Detect which cell encompasses the target text, then output its [x, y] center coordinate. 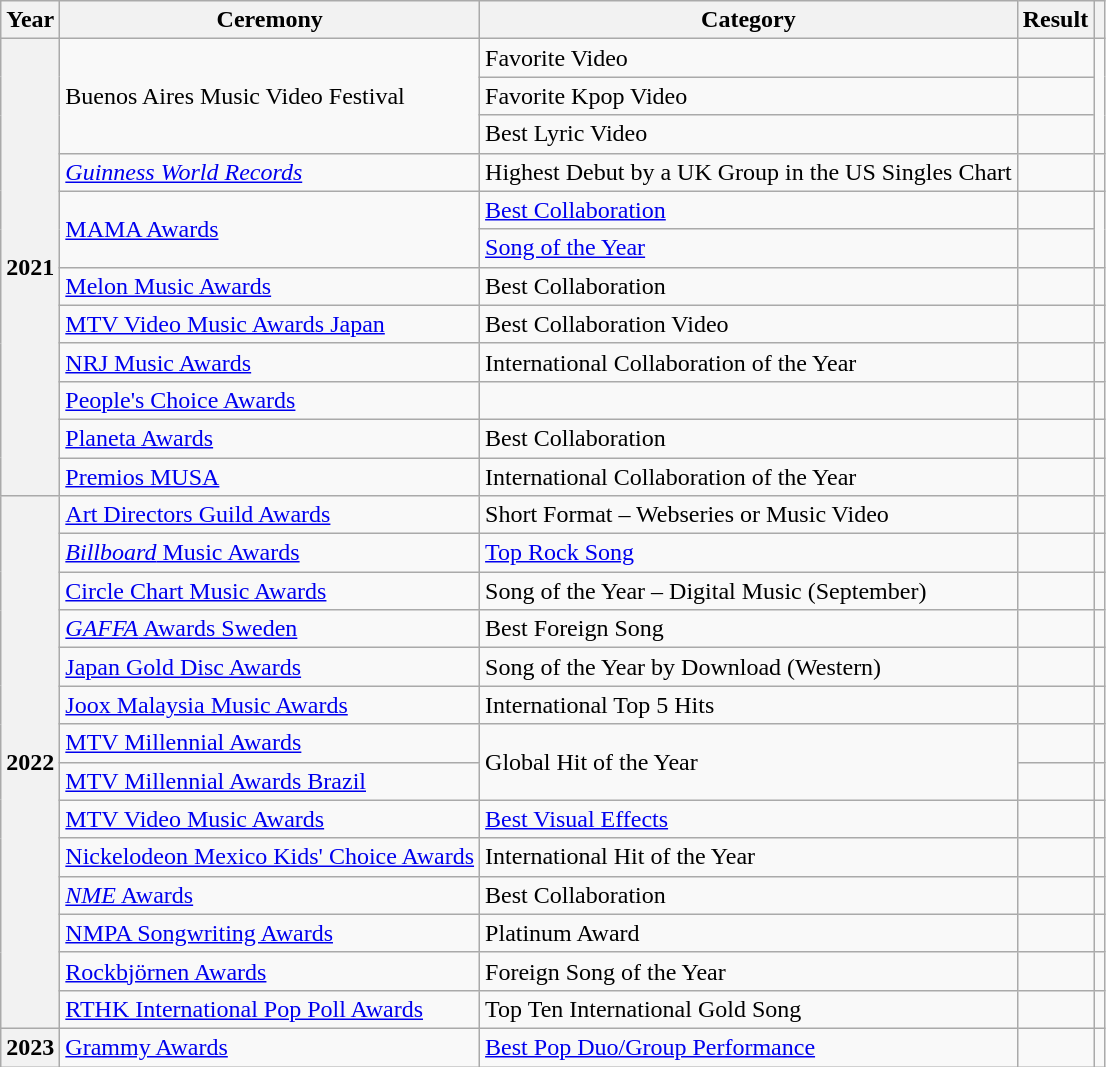
Rockbjörnen Awards [270, 971]
Joox Malaysia Music Awards [270, 705]
Best Collaboration Video [749, 324]
Buenos Aires Music Video Festival [270, 96]
Best Lyric Video [749, 134]
MTV Millennial Awards Brazil [270, 781]
Song of the Year – Digital Music (September) [749, 591]
MTV Video Music Awards Japan [270, 324]
NRJ Music Awards [270, 362]
Best Foreign Song [749, 629]
2023 [30, 1047]
Top Rock Song [749, 553]
Top Ten International Gold Song [749, 1009]
Best Pop Duo/Group Performance [749, 1047]
Year [30, 20]
Art Directors Guild Awards [270, 515]
2022 [30, 762]
RTHK International Pop Poll Awards [270, 1009]
Melon Music Awards [270, 286]
Planeta Awards [270, 438]
MTV Video Music Awards [270, 819]
International Hit of the Year [749, 857]
MTV Millennial Awards [270, 743]
MAMA Awards [270, 229]
Foreign Song of the Year [749, 971]
Guinness World Records [270, 172]
Song of the Year [749, 248]
2021 [30, 268]
Song of the Year by Download (Western) [749, 667]
Grammy Awards [270, 1047]
Premios MUSA [270, 477]
International Top 5 Hits [749, 705]
Result [1055, 20]
Platinum Award [749, 933]
Favorite Kpop Video [749, 96]
Highest Debut by a UK Group in the US Singles Chart [749, 172]
NMPA Songwriting Awards [270, 933]
People's Choice Awards [270, 400]
Best Visual Effects [749, 819]
Japan Gold Disc Awards [270, 667]
Billboard Music Awards [270, 553]
Ceremony [270, 20]
Short Format – Webseries or Music Video [749, 515]
GAFFA Awards Sweden [270, 629]
NME Awards [270, 895]
Circle Chart Music Awards [270, 591]
Nickelodeon Mexico Kids' Choice Awards [270, 857]
Favorite Video [749, 58]
Global Hit of the Year [749, 762]
Category [749, 20]
